From the cell containing the given text, extract its center point as [X, Y] coordinate. 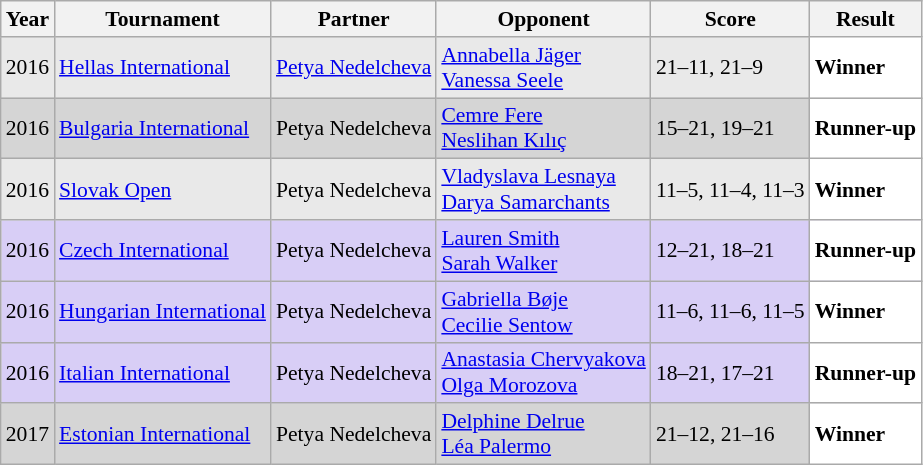
Vladyslava Lesnaya Darya Samarchants [544, 190]
Hellas International [162, 68]
11–6, 11–6, 11–5 [730, 312]
21–12, 21–16 [730, 434]
Czech International [162, 250]
2017 [28, 434]
Slovak Open [162, 190]
15–21, 19–21 [730, 128]
Annabella Jäger Vanessa Seele [544, 68]
Gabriella Bøje Cecilie Sentow [544, 312]
Italian International [162, 372]
Opponent [544, 19]
Delphine Delrue Léa Palermo [544, 434]
Tournament [162, 19]
21–11, 21–9 [730, 68]
12–21, 18–21 [730, 250]
Estonian International [162, 434]
Partner [354, 19]
11–5, 11–4, 11–3 [730, 190]
Cemre Fere Neslihan Kılıç [544, 128]
Bulgaria International [162, 128]
Lauren Smith Sarah Walker [544, 250]
Result [866, 19]
Score [730, 19]
Hungarian International [162, 312]
18–21, 17–21 [730, 372]
Year [28, 19]
Anastasia Chervyakova Olga Morozova [544, 372]
